Output the [X, Y] coordinate of the center of the cell containing the given text.  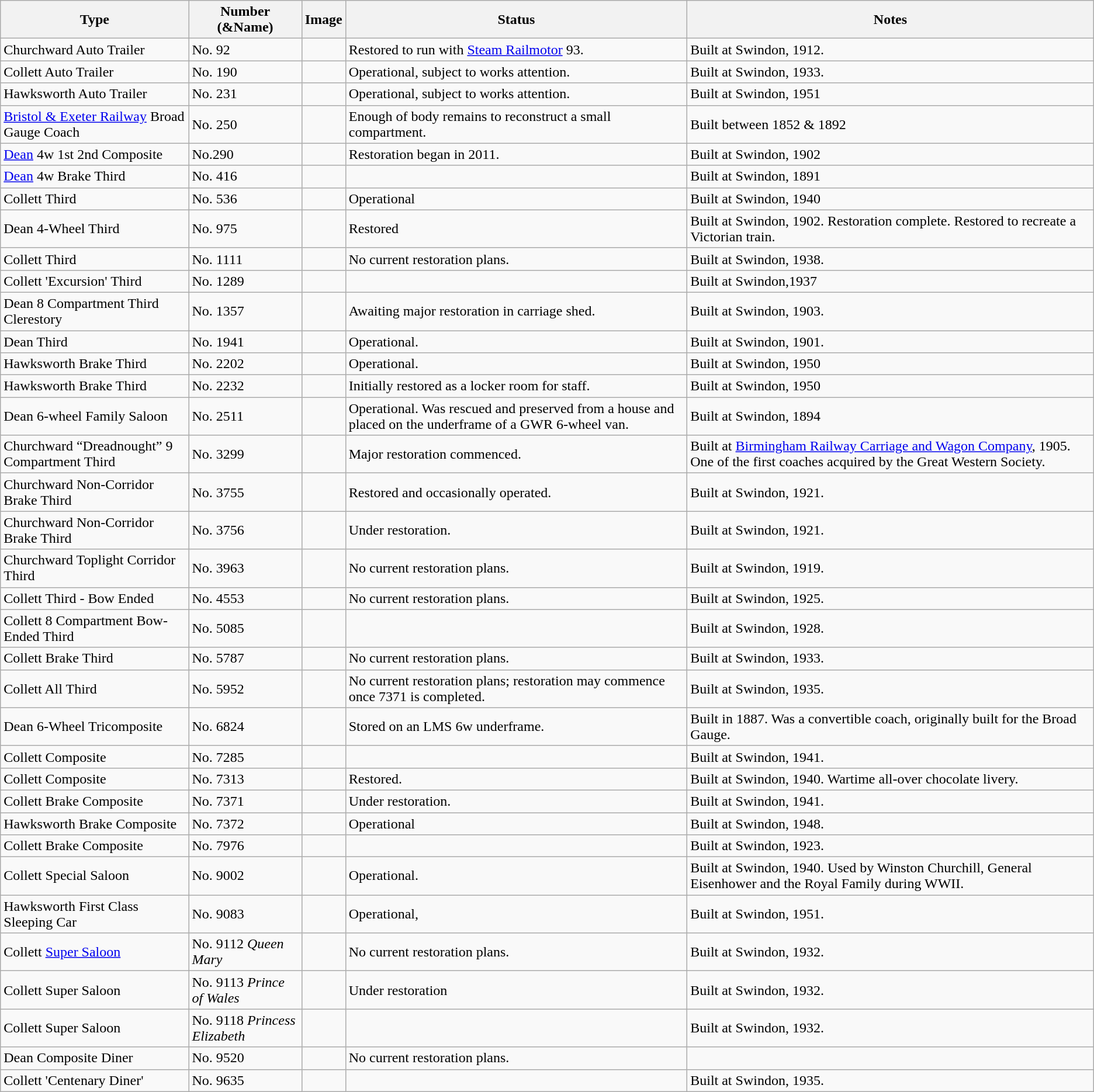
No. 1941 [245, 342]
Churchward Auto Trailer [95, 50]
No. 6824 [245, 727]
Built at Swindon, 1951. [891, 914]
No. 3299 [245, 455]
Built at Swindon, 1903. [891, 311]
No. 2511 [245, 416]
Built at Swindon, 1948. [891, 823]
No. 2202 [245, 364]
Notes [891, 20]
No. 231 [245, 94]
No. 9520 [245, 1058]
No. 4553 [245, 598]
Collett Auto Trailer [95, 72]
Churchward “Dreadnought” 9 Compartment Third [95, 455]
No. 416 [245, 176]
Hawksworth Brake Composite [95, 823]
No. 9002 [245, 876]
No. 1289 [245, 281]
Dean 8 Compartment Third Clerestory [95, 311]
No. 5787 [245, 658]
Dean 4w Brake Third [95, 176]
Under restoration [516, 990]
Built at Swindon, 1894 [891, 416]
Collett 8 Compartment Bow-Ended Third [95, 629]
No. 9113 Prince of Wales [245, 990]
No. 3756 [245, 531]
No. 92 [245, 50]
No. 9118 Princess Elizabeth [245, 1028]
Built at Swindon,1937 [891, 281]
Bristol & Exeter Railway Broad Gauge Coach [95, 124]
Major restoration commenced. [516, 455]
Built at Swindon, 1902. Restoration complete. Restored to recreate a Victorian train. [891, 229]
Dean 6-wheel Family Saloon [95, 416]
Collett 'Centenary Diner' [95, 1080]
No. 3963 [245, 568]
No. 7372 [245, 823]
No. 2232 [245, 386]
Collett Third - Bow Ended [95, 598]
Hawksworth Auto Trailer [95, 94]
Restored [516, 229]
No.290 [245, 154]
Built at Swindon, 1940. Wartime all-over chocolate livery. [891, 779]
No. 250 [245, 124]
No. 536 [245, 199]
Operational, [516, 914]
No. 1111 [245, 259]
No. 7976 [245, 846]
Hawksworth First Class Sleeping Car [95, 914]
Status [516, 20]
No. 7285 [245, 757]
Built at Swindon, 1938. [891, 259]
Restored. [516, 779]
Enough of body remains to reconstruct a small compartment. [516, 124]
Built at Swindon, 1928. [891, 629]
Built at Birmingham Railway Carriage and Wagon Company, 1905. One of the first coaches acquired by the Great Western Society. [891, 455]
Collett 'Excursion' Third [95, 281]
No current restoration plans; restoration may commence once 7371 is completed. [516, 688]
No. 190 [245, 72]
Built in 1887. Was a convertible coach, originally built for the Broad Gauge. [891, 727]
Churchward Toplight Corridor Third [95, 568]
No. 5085 [245, 629]
No. 9635 [245, 1080]
Dean 6-Wheel Tricomposite [95, 727]
Built at Swindon, 1940. Used by Winston Churchill, General Eisenhower and the Royal Family during WWII. [891, 876]
Restoration began in 2011. [516, 154]
Built between 1852 & 1892 [891, 124]
Dean 4w 1st 2nd Composite [95, 154]
Built at Swindon, 1902 [891, 154]
Dean Third [95, 342]
Built at Swindon, 1919. [891, 568]
Restored to run with Steam Railmotor 93. [516, 50]
No. 5952 [245, 688]
Built at Swindon, 1912. [891, 50]
No. 975 [245, 229]
Dean Composite Diner [95, 1058]
Collett Special Saloon [95, 876]
No. 1357 [245, 311]
Built at Swindon, 1923. [891, 846]
Awaiting major restoration in carriage shed. [516, 311]
No. 7371 [245, 801]
No. 9112 Queen Mary [245, 952]
Built at Swindon, 1925. [891, 598]
Collett Brake Third [95, 658]
Built at Swindon, 1940 [891, 199]
Collett All Third [95, 688]
Restored and occasionally operated. [516, 492]
Number (&Name) [245, 20]
No. 3755 [245, 492]
Initially restored as a locker room for staff. [516, 386]
Built at Swindon, 1951 [891, 94]
No. 7313 [245, 779]
Type [95, 20]
No. 9083 [245, 914]
Image [324, 20]
Built at Swindon, 1891 [891, 176]
Stored on an LMS 6w underframe. [516, 727]
Operational. Was rescued and preserved from a house and placed on the underframe of a GWR 6-wheel van. [516, 416]
Dean 4-Wheel Third [95, 229]
Built at Swindon, 1901. [891, 342]
